Determine the [x, y] coordinate at the center of the cell enclosing the given text.  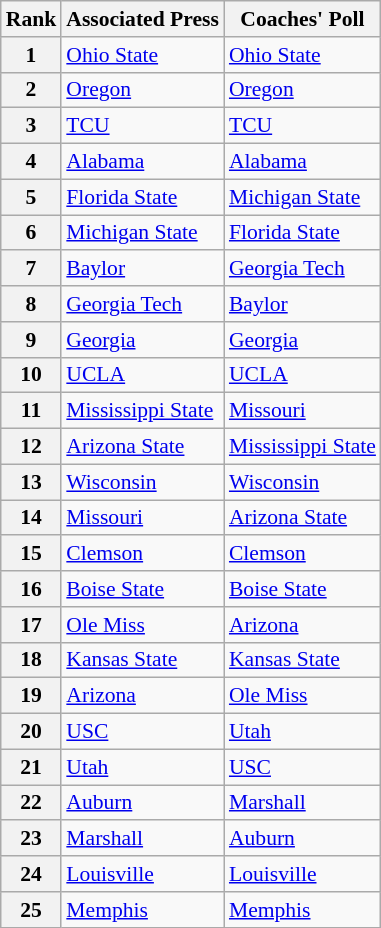
4 [32, 162]
3 [32, 126]
18 [32, 660]
7 [32, 269]
2 [32, 90]
11 [32, 411]
5 [32, 197]
20 [32, 732]
Associated Press [142, 19]
21 [32, 767]
10 [32, 375]
23 [32, 839]
8 [32, 304]
6 [32, 233]
24 [32, 874]
12 [32, 447]
Rank [32, 19]
17 [32, 625]
15 [32, 554]
25 [32, 910]
22 [32, 803]
1 [32, 55]
19 [32, 696]
13 [32, 482]
14 [32, 518]
16 [32, 589]
Coaches' Poll [302, 19]
9 [32, 340]
